Provide the [x, y] coordinate of the cell's center where the given text is located.  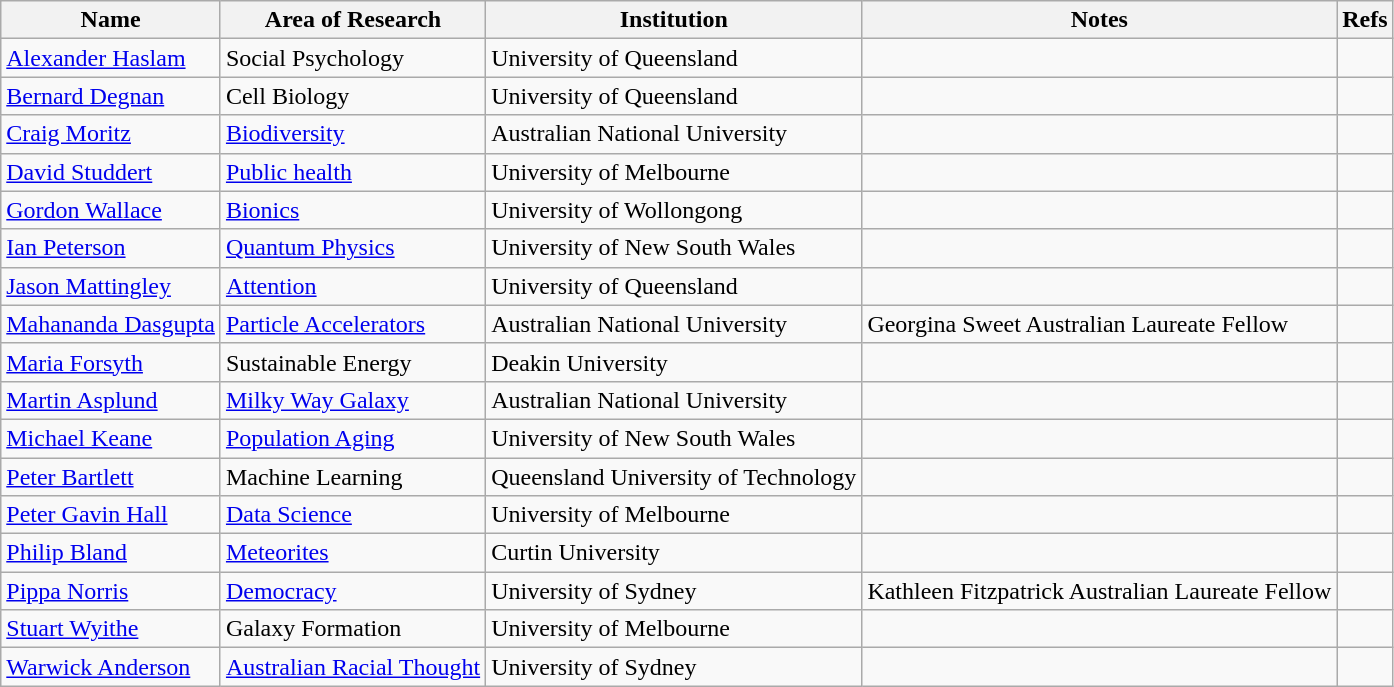
Biodiversity [352, 134]
Australian Racial Thought [352, 667]
Craig Moritz [111, 134]
Jason Mattingley [111, 286]
Maria Forsyth [111, 362]
Machine Learning [352, 477]
Curtin University [674, 553]
University of Wollongong [674, 210]
Bernard Degnan [111, 96]
Refs [1365, 20]
Michael Keane [111, 438]
Gordon Wallace [111, 210]
Kathleen Fitzpatrick Australian Laureate Fellow [1100, 591]
Area of Research [352, 20]
Sustainable Energy [352, 362]
Bionics [352, 210]
Cell Biology [352, 96]
Martin Asplund [111, 400]
Alexander Haslam [111, 58]
Deakin University [674, 362]
Ian Peterson [111, 248]
Notes [1100, 20]
Democracy [352, 591]
Data Science [352, 515]
Pippa Norris [111, 591]
Peter Bartlett [111, 477]
Particle Accelerators [352, 324]
Mahananda Dasgupta [111, 324]
Queensland University of Technology [674, 477]
Galaxy Formation [352, 629]
Meteorites [352, 553]
David Studdert [111, 172]
Name [111, 20]
Peter Gavin Hall [111, 515]
Institution [674, 20]
Stuart Wyithe [111, 629]
Population Aging [352, 438]
Public health [352, 172]
Milky Way Galaxy [352, 400]
Georgina Sweet Australian Laureate Fellow [1100, 324]
Warwick Anderson [111, 667]
Attention [352, 286]
Philip Bland [111, 553]
Quantum Physics [352, 248]
Social Psychology [352, 58]
